Find where the given text appears and provide that cell's center as [X, Y] coordinate. 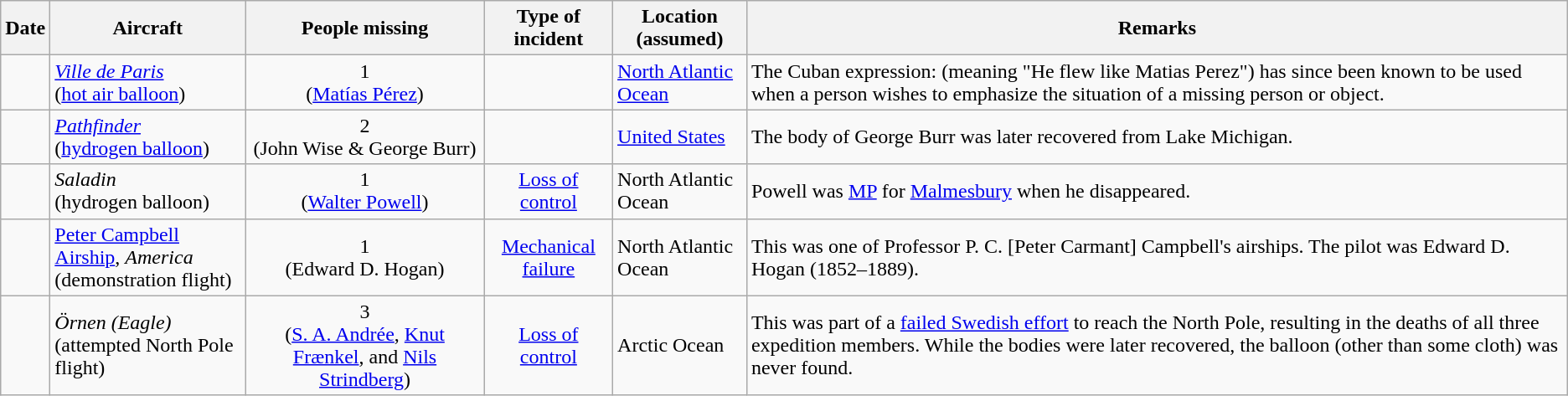
Ville de Paris(hot air balloon) [147, 82]
Powell was MP for Malmesbury when he disappeared. [1157, 191]
Remarks [1157, 28]
United States [680, 137]
People missing [365, 28]
Mechanical failure [548, 257]
1(Matías Pérez) [365, 82]
2(John Wise & George Burr) [365, 137]
Location (assumed) [680, 28]
Pathfinder(hydrogen balloon) [147, 137]
1(Walter Powell) [365, 191]
Type of incident [548, 28]
3(S. A. Andrée, Knut Frænkel, and Nils Strindberg) [365, 345]
Saladin(hydrogen balloon) [147, 191]
Peter Campbell Airship, America (demonstration flight) [147, 257]
1(Edward D. Hogan) [365, 257]
Arctic Ocean [680, 345]
The body of George Burr was later recovered from Lake Michigan. [1157, 137]
This was one of Professor P. C. [Peter Carmant] Campbell's airships. The pilot was Edward D. Hogan (1852–1889). [1157, 257]
Aircraft [147, 28]
Örnen (Eagle)(attempted North Pole flight) [147, 345]
Date [25, 28]
